Provide the (X, Y) coordinate of the cell's center where the given text is located.  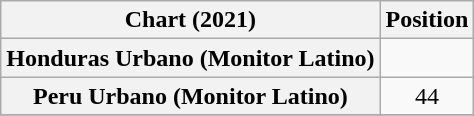
Chart (2021) (190, 20)
Honduras Urbano (Monitor Latino) (190, 58)
44 (427, 96)
Position (427, 20)
Peru Urbano (Monitor Latino) (190, 96)
